Return [X, Y] of the center of cell containing provided text 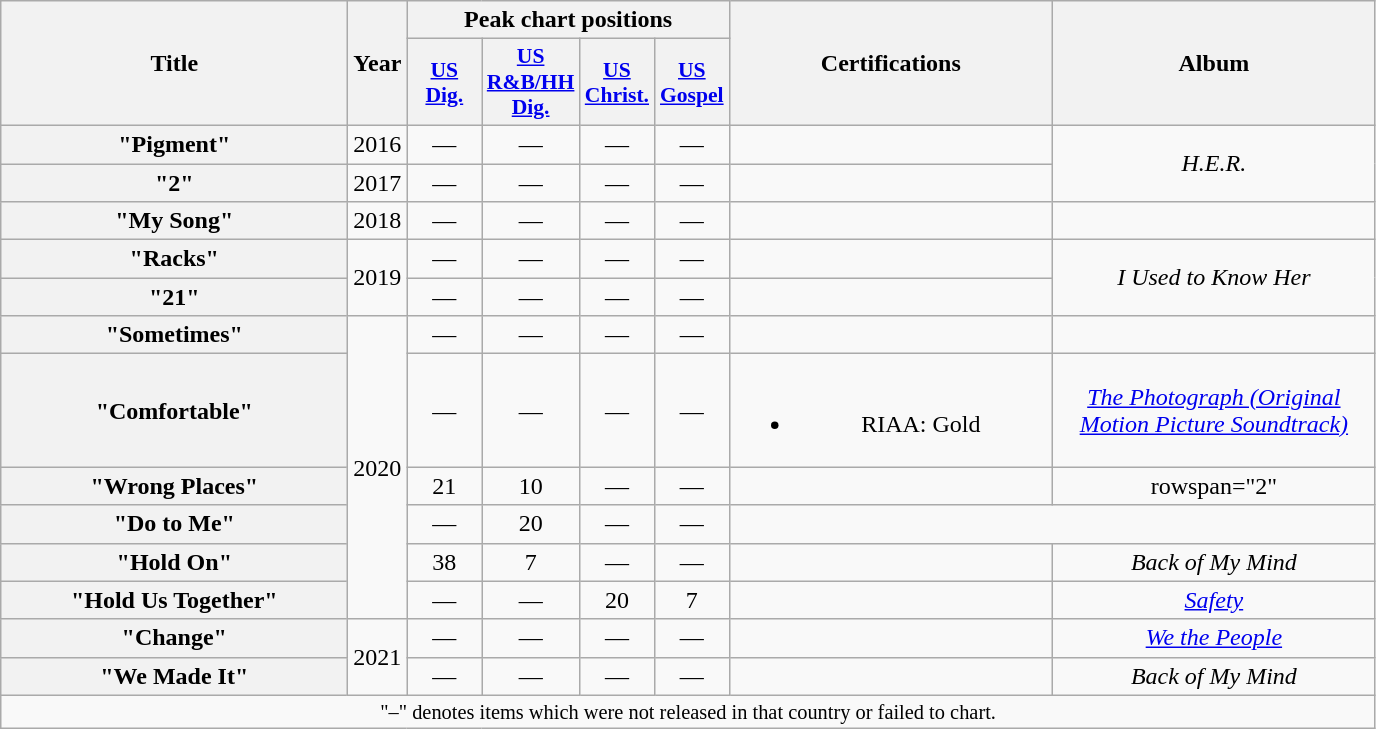
21 [444, 486]
"Change" [174, 638]
"Pigment" [174, 144]
2021 [378, 657]
2020 [378, 468]
"Racks" [174, 259]
USChrist. [616, 82]
2016 [378, 144]
10 [531, 486]
"Hold On" [174, 562]
"2" [174, 183]
We the People [1214, 638]
"Sometimes" [174, 335]
"Comfortable" [174, 410]
RIAA: Gold [890, 410]
rowspan="2" [1214, 486]
USGospel [692, 82]
38 [444, 562]
"Wrong Places" [174, 486]
USDig. [444, 82]
"My Song" [174, 221]
The Photograph (Original Motion Picture Soundtrack) [1214, 410]
"–" denotes items which were not released in that country or failed to chart. [688, 712]
Year [378, 64]
"We Made It" [174, 676]
"21" [174, 297]
Peak chart positions [568, 20]
Safety [1214, 600]
2019 [378, 278]
H.E.R. [1214, 163]
2018 [378, 221]
Title [174, 64]
Album [1214, 64]
2017 [378, 183]
"Hold Us Together" [174, 600]
Certifications [890, 64]
USR&B/HHDig. [531, 82]
I Used to Know Her [1214, 278]
"Do to Me" [174, 524]
